For the text-containing cell, return its midpoint in (x, y) coordinate format. 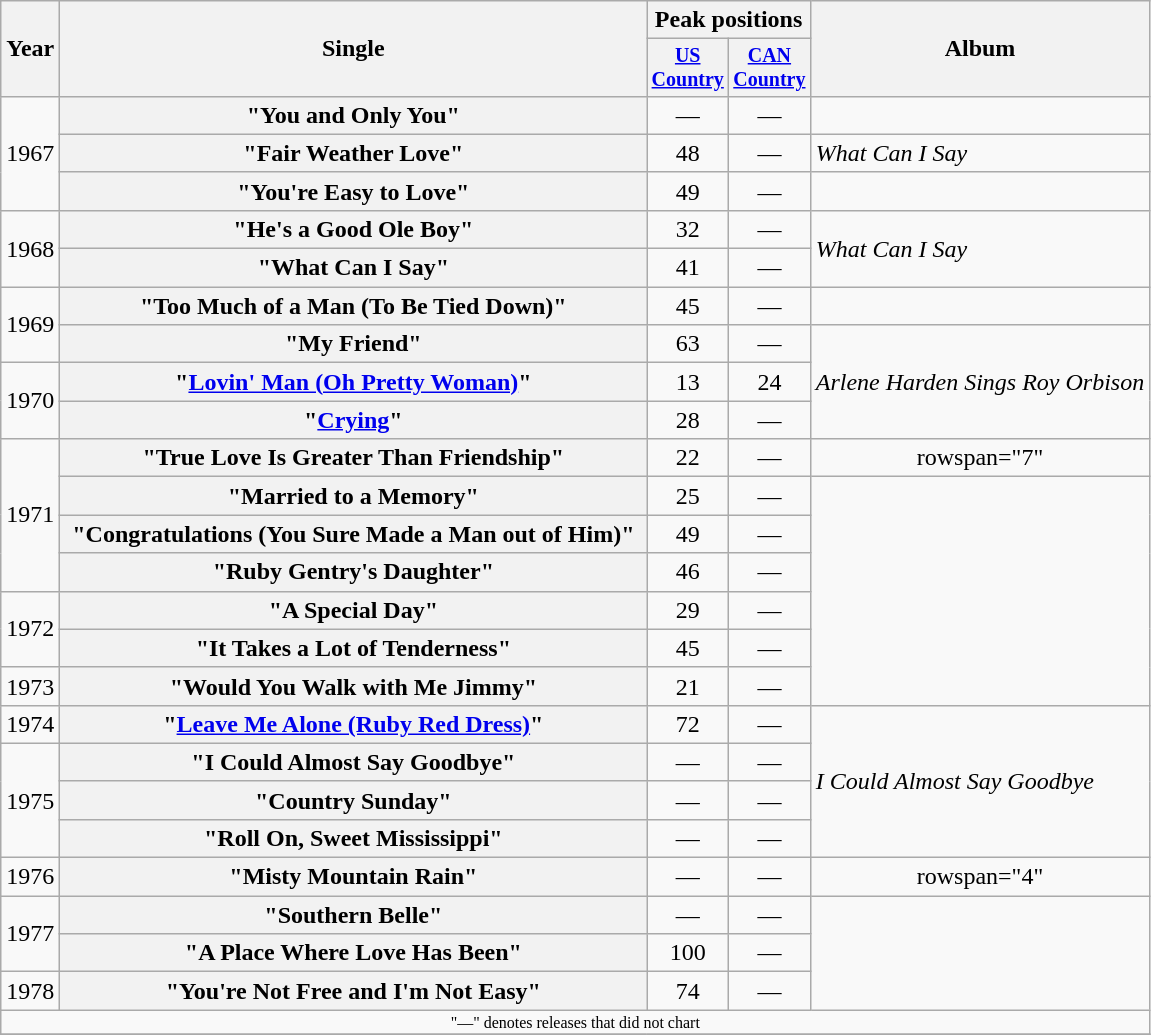
1972 (30, 629)
"I Could Almost Say Goodbye" (354, 762)
"You're Not Free and I'm Not Easy" (354, 991)
"Lovin' Man (Oh Pretty Woman)" (354, 382)
100 (688, 953)
46 (688, 572)
22 (688, 458)
48 (688, 153)
Peak positions (728, 20)
32 (688, 229)
Arlene Harden Sings Roy Orbison (980, 382)
"Southern Belle" (354, 915)
"—" denotes releases that did not chart (576, 1022)
"Would You Walk with Me Jimmy" (354, 686)
"Roll On, Sweet Mississippi" (354, 838)
1978 (30, 991)
21 (688, 686)
"Married to a Memory" (354, 496)
"True Love Is Greater Than Friendship" (354, 458)
Year (30, 49)
13 (688, 382)
63 (688, 344)
1969 (30, 325)
1977 (30, 934)
I Could Almost Say Goodbye (980, 781)
1974 (30, 724)
CAN Country (770, 68)
1967 (30, 153)
72 (688, 724)
"Misty Mountain Rain" (354, 877)
"A Place Where Love Has Been" (354, 953)
24 (770, 382)
25 (688, 496)
"Country Sunday" (354, 800)
"It Takes a Lot of Tenderness" (354, 648)
"Fair Weather Love" (354, 153)
1968 (30, 248)
"Leave Me Alone (Ruby Red Dress)" (354, 724)
"Too Much of a Man (To Be Tied Down)" (354, 306)
1976 (30, 877)
Single (354, 49)
"You and Only You" (354, 115)
1970 (30, 401)
"Ruby Gentry's Daughter" (354, 572)
US Country (688, 68)
"My Friend" (354, 344)
"You're Easy to Love" (354, 191)
"He's a Good Ole Boy" (354, 229)
rowspan="4" (980, 877)
1971 (30, 515)
"A Special Day" (354, 610)
rowspan="7" (980, 458)
28 (688, 420)
41 (688, 268)
1973 (30, 686)
"What Can I Say" (354, 268)
74 (688, 991)
"Congratulations (You Sure Made a Man out of Him)" (354, 534)
Album (980, 49)
29 (688, 610)
1975 (30, 800)
"Crying" (354, 420)
